Return (X, Y) of the center of cell containing provided text 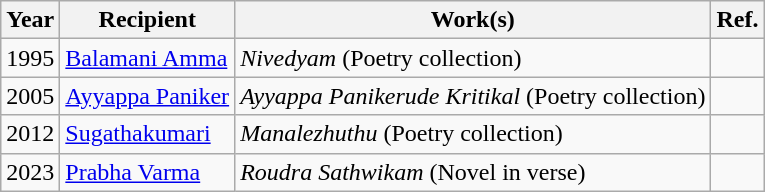
Ref. (738, 20)
Nivedyam (Poetry collection) (473, 58)
Year (30, 20)
Recipient (148, 20)
Roudra Sathwikam (Novel in verse) (473, 172)
Work(s) (473, 20)
Manalezhuthu (Poetry collection) (473, 134)
Ayyappa Panikerude Kritikal (Poetry collection) (473, 96)
Balamani Amma (148, 58)
2023 (30, 172)
2005 (30, 96)
Sugathakumari (148, 134)
2012 (30, 134)
Ayyappa Paniker (148, 96)
1995 (30, 58)
Prabha Varma (148, 172)
